From the cell containing the given text, extract its center point as [x, y] coordinate. 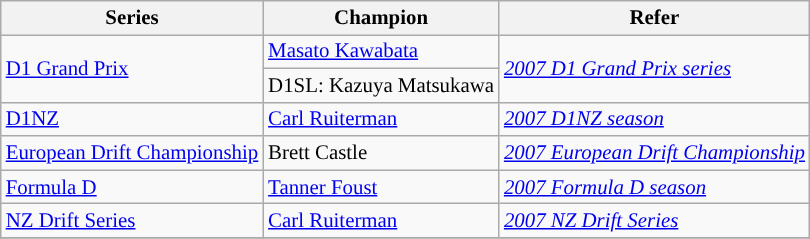
NZ Drift Series [132, 221]
2007 Formula D season [654, 187]
2007 European Drift Championship [654, 153]
Tanner Foust [381, 187]
D1NZ [132, 119]
Refer [654, 18]
2007 D1NZ season [654, 119]
Masato Kawabata [381, 51]
European Drift Championship [132, 153]
Champion [381, 18]
D1SL: Kazuya Matsukawa [381, 85]
Series [132, 18]
2007 D1 Grand Prix series [654, 68]
2007 NZ Drift Series [654, 221]
Formula D [132, 187]
D1 Grand Prix [132, 68]
Brett Castle [381, 153]
